Output the [x, y] coordinate of the center of the cell containing the given text.  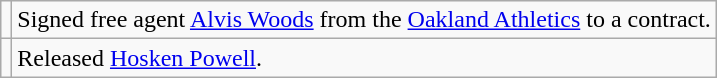
Released Hosken Powell. [364, 58]
Signed free agent Alvis Woods from the Oakland Athletics to a contract. [364, 20]
